Determine the (X, Y) coordinate at the center of the cell enclosing the given text.  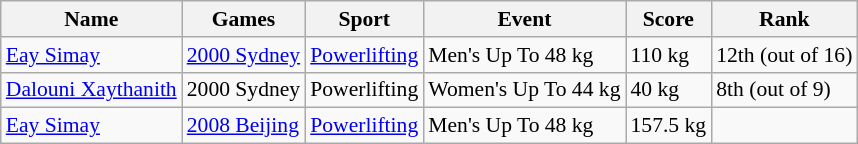
Name (92, 19)
Women's Up To 44 kg (524, 90)
12th (out of 16) (784, 55)
Event (524, 19)
40 kg (669, 90)
Score (669, 19)
8th (out of 9) (784, 90)
Games (244, 19)
157.5 kg (669, 126)
Dalouni Xaythanith (92, 90)
110 kg (669, 55)
Rank (784, 19)
Sport (364, 19)
2008 Beijing (244, 126)
